Determine the [x, y] coordinate at the center of the cell enclosing the given text.  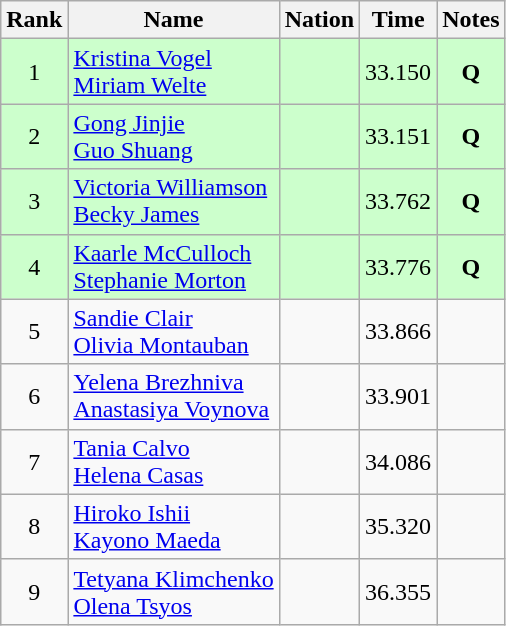
7 [34, 462]
35.320 [398, 526]
Kaarle McCullochStephanie Morton [174, 266]
Gong JinjieGuo Shuang [174, 136]
5 [34, 332]
33.150 [398, 72]
36.355 [398, 592]
34.086 [398, 462]
Tania CalvoHelena Casas [174, 462]
Rank [34, 20]
33.762 [398, 202]
8 [34, 526]
Tetyana KlimchenkoOlena Tsyos [174, 592]
Time [398, 20]
Kristina VogelMiriam Welte [174, 72]
Notes [471, 20]
33.776 [398, 266]
Hiroko IshiiKayono Maeda [174, 526]
33.901 [398, 396]
Sandie ClairOlivia Montauban [174, 332]
Victoria WilliamsonBecky James [174, 202]
1 [34, 72]
6 [34, 396]
33.866 [398, 332]
33.151 [398, 136]
Yelena BrezhnivaAnastasiya Voynova [174, 396]
2 [34, 136]
4 [34, 266]
9 [34, 592]
Nation [319, 20]
Name [174, 20]
3 [34, 202]
